Extract the [x, y] coordinate from the center of the cell holding the provided text.  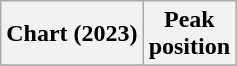
Peakposition [189, 34]
Chart (2023) [72, 34]
